Return the (x, y) coordinate for the center point of the cell that contains the specified text.  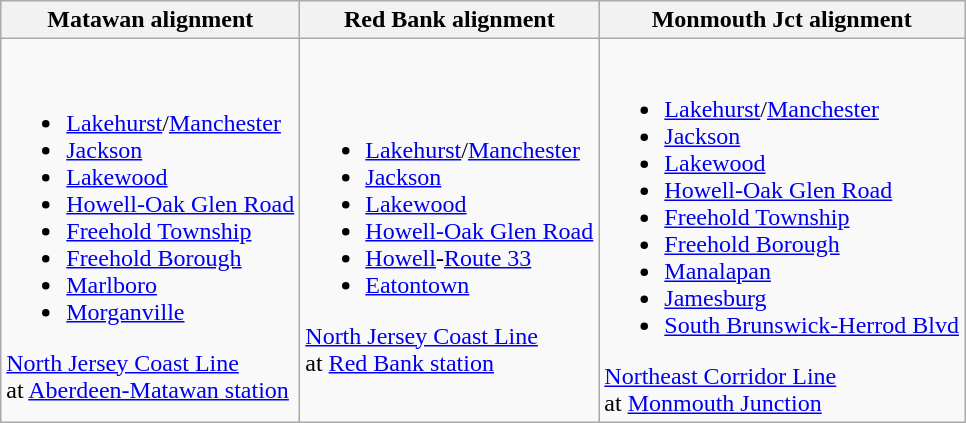
Lakehurst/ManchesterJacksonLakewoodHowell-Oak Glen RoadHowell-Route 33EatontownNorth Jersey Coast Lineat Red Bank station (450, 230)
Monmouth Jct alignment (782, 20)
Red Bank alignment (450, 20)
Matawan alignment (150, 20)
